Provide the (x, y) coordinate of the cell's center where the given text is located.  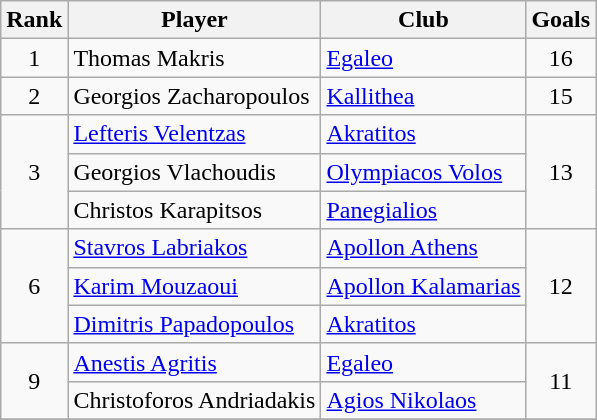
6 (34, 286)
Lefteris Velentzas (194, 134)
2 (34, 96)
11 (561, 381)
Rank (34, 20)
Anestis Agritis (194, 362)
13 (561, 172)
1 (34, 58)
Dimitris Papadopoulos (194, 324)
12 (561, 286)
Panegialios (424, 210)
Georgios Vlachoudis (194, 172)
Christos Karapitsos (194, 210)
Stavros Labriakos (194, 248)
16 (561, 58)
Karim Mouzaoui (194, 286)
Apollon Athens (424, 248)
Player (194, 20)
Kallithea (424, 96)
Olympiacos Volos (424, 172)
Thomas Makris (194, 58)
Apollon Kalamarias (424, 286)
Georgios Zacharopoulos (194, 96)
3 (34, 172)
Agios Nikolaos (424, 400)
Club (424, 20)
Goals (561, 20)
Christoforos Andriadakis (194, 400)
15 (561, 96)
9 (34, 381)
